Identify which cell holds the provided text, then report its [X, Y] central coordinate. 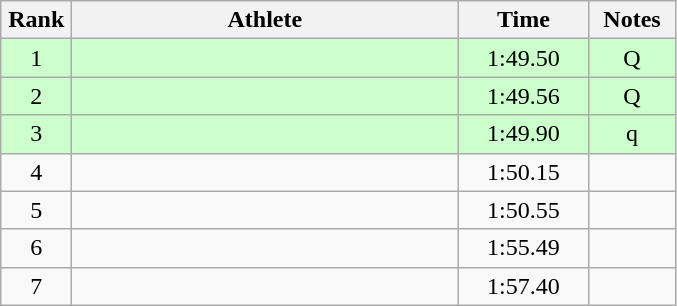
1 [36, 58]
1:55.49 [524, 248]
Rank [36, 20]
Time [524, 20]
Athlete [265, 20]
q [632, 134]
Notes [632, 20]
1:49.50 [524, 58]
3 [36, 134]
7 [36, 286]
4 [36, 172]
1:50.15 [524, 172]
1:50.55 [524, 210]
6 [36, 248]
1:57.40 [524, 286]
1:49.90 [524, 134]
5 [36, 210]
2 [36, 96]
1:49.56 [524, 96]
